Locate the cell with the specified text and output its (x, y) center coordinate. 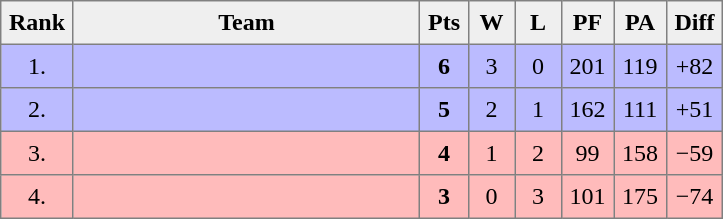
PA (640, 23)
101 (587, 197)
Diff (694, 23)
201 (587, 66)
119 (640, 66)
4. (38, 197)
99 (587, 153)
PF (587, 23)
111 (640, 110)
158 (640, 153)
L (538, 23)
W (491, 23)
3. (38, 153)
Pts (444, 23)
1. (38, 66)
+51 (694, 110)
5 (444, 110)
6 (444, 66)
4 (444, 153)
+82 (694, 66)
Rank (38, 23)
−59 (694, 153)
2. (38, 110)
−74 (694, 197)
162 (587, 110)
Team (246, 23)
175 (640, 197)
